Capture the cell that displays the provided text and extract its (x, y) central coordinate. 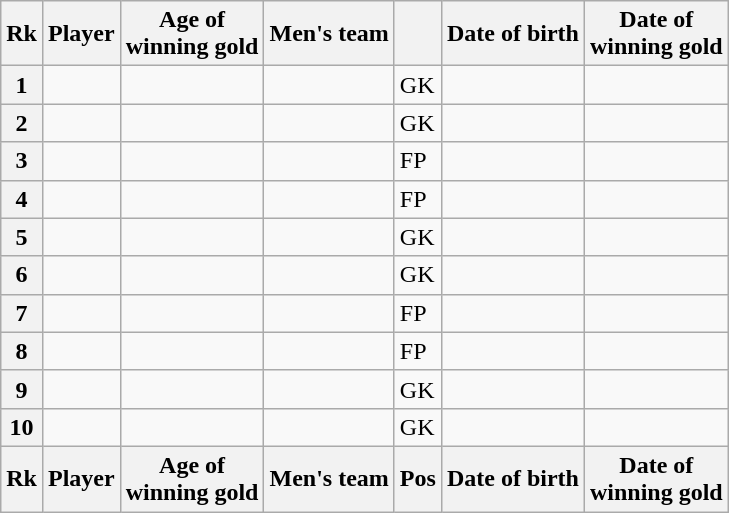
2 (22, 123)
5 (22, 237)
8 (22, 351)
9 (22, 389)
4 (22, 199)
6 (22, 275)
7 (22, 313)
10 (22, 427)
Pos (418, 478)
3 (22, 161)
1 (22, 85)
